Return (X, Y) of the center of cell containing provided text 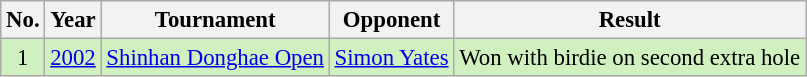
Tournament (215, 20)
Year (73, 20)
Shinhan Donghae Open (215, 58)
2002 (73, 58)
Opponent (392, 20)
1 (23, 58)
Simon Yates (392, 58)
Won with birdie on second extra hole (630, 58)
Result (630, 20)
No. (23, 20)
